Scan for the cell matching the given text and deliver its (X, Y) coordinate at center. 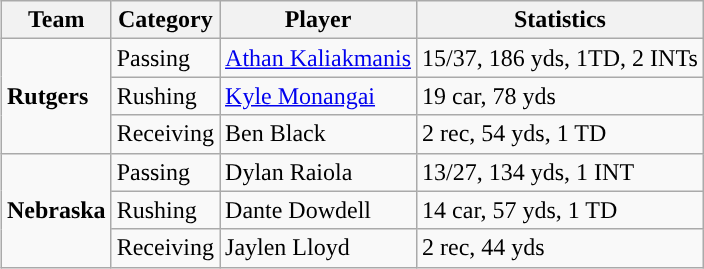
Player (318, 20)
2 rec, 54 yds, 1 TD (560, 134)
Kyle Monangai (318, 96)
Jaylen Lloyd (318, 248)
Dante Dowdell (318, 210)
15/37, 186 yds, 1TD, 2 INTs (560, 58)
Athan Kaliakmanis (318, 58)
Statistics (560, 20)
13/27, 134 yds, 1 INT (560, 172)
14 car, 57 yds, 1 TD (560, 210)
2 rec, 44 yds (560, 248)
Team (56, 20)
Ben Black (318, 134)
Category (165, 20)
Dylan Raiola (318, 172)
19 car, 78 yds (560, 96)
Nebraska (56, 210)
Rutgers (56, 96)
